Pinpoint the cell where the given text exists, returning its (X, Y) midpoint coordinate. 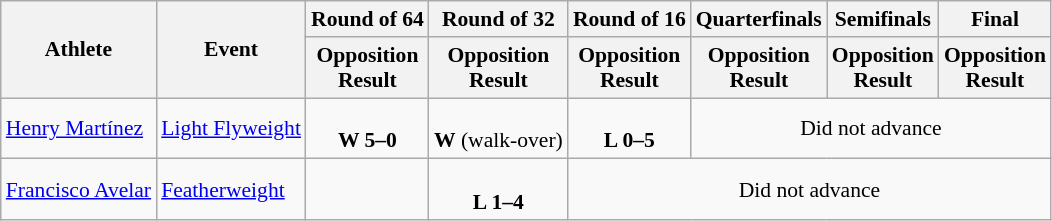
L 0–5 (630, 128)
Francisco Avelar (78, 190)
Semifinals (883, 19)
W (walk-over) (498, 128)
Round of 32 (498, 19)
Quarterfinals (759, 19)
Round of 16 (630, 19)
W 5–0 (368, 128)
L 1–4 (498, 190)
Athlete (78, 50)
Henry Martínez (78, 128)
Event (231, 50)
Light Flyweight (231, 128)
Featherweight (231, 190)
Round of 64 (368, 19)
Final (995, 19)
